Return the (X, Y) coordinate for the center point of the cell that contains the specified text.  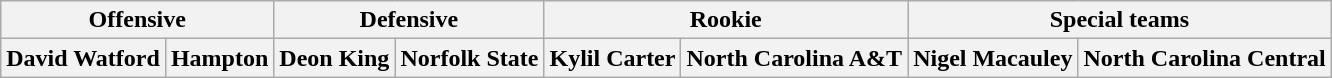
Kylil Carter (612, 58)
Defensive (409, 20)
Hampton (219, 58)
North Carolina A&T (794, 58)
Special teams (1120, 20)
Rookie (726, 20)
North Carolina Central (1204, 58)
Offensive (138, 20)
David Watford (84, 58)
Norfolk State (470, 58)
Deon King (334, 58)
Nigel Macauley (993, 58)
